Search for the cell housing the specified text and yield its [X, Y] center coordinate. 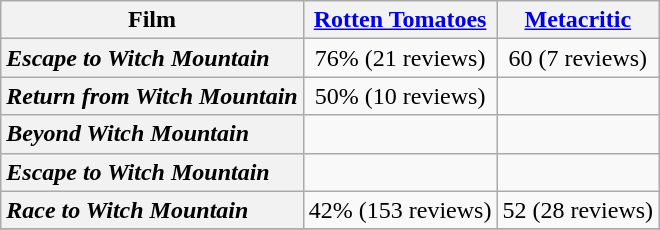
Rotten Tomatoes [400, 20]
76% (21 reviews) [400, 58]
42% (153 reviews) [400, 210]
60 (7 reviews) [578, 58]
50% (10 reviews) [400, 96]
52 (28 reviews) [578, 210]
Beyond Witch Mountain [152, 134]
Race to Witch Mountain [152, 210]
Film [152, 20]
Metacritic [578, 20]
Return from Witch Mountain [152, 96]
